Detect which cell encompasses the target text, then output its (x, y) center coordinate. 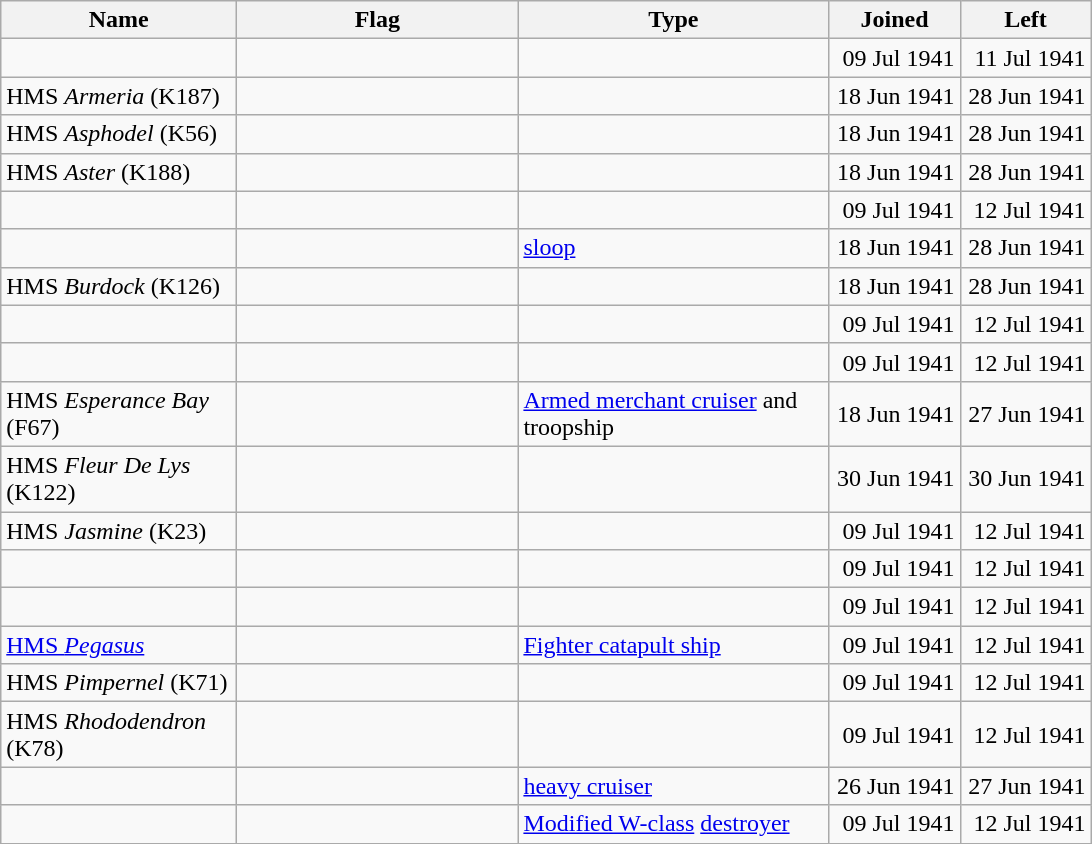
HMS Aster (K188) (119, 172)
Fighter catapult ship (674, 645)
HMS Jasmine (K23) (119, 531)
Left (1026, 20)
HMS Esperance Bay (F67) (119, 414)
Type (674, 20)
HMS Fleur De Lys (K122) (119, 478)
26 Jun 1941 (894, 786)
Modified W-class destroyer (674, 824)
Joined (894, 20)
HMS Armeria (K187) (119, 96)
sloop (674, 248)
11 Jul 1941 (1026, 58)
heavy cruiser (674, 786)
HMS Burdock (K126) (119, 286)
Name (119, 20)
HMS Rhododendron (K78) (119, 734)
HMS Asphodel (K56) (119, 134)
HMS Pegasus (119, 645)
Armed merchant cruiser and troopship (674, 414)
HMS Pimpernel (K71) (119, 683)
Flag (378, 20)
